From the cell containing the given text, extract its center point as [X, Y] coordinate. 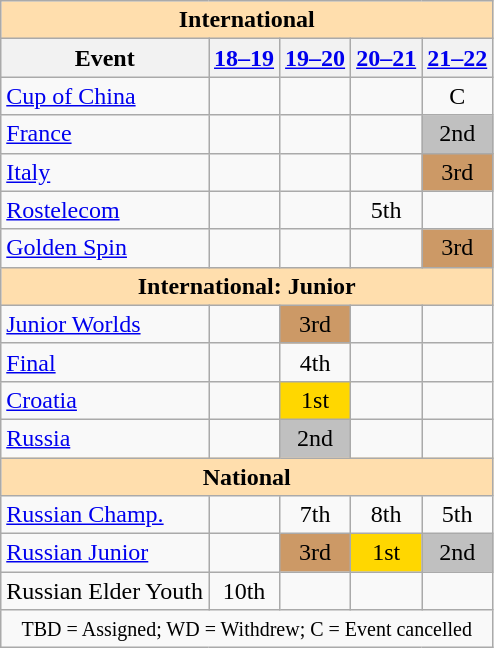
Cup of China [105, 96]
Golden Spin [105, 248]
19–20 [316, 58]
International [247, 20]
Italy [105, 172]
Junior Worlds [105, 324]
Rostelecom [105, 210]
National [247, 477]
18–19 [244, 58]
21–22 [458, 58]
Russian Junior [105, 553]
France [105, 134]
Russian Elder Youth [105, 591]
Russia [105, 438]
10th [244, 591]
Croatia [105, 400]
Russian Champ. [105, 515]
Final [105, 362]
4th [316, 362]
20–21 [386, 58]
C [458, 96]
Event [105, 58]
TBD = Assigned; WD = Withdrew; C = Event cancelled [247, 629]
International: Junior [247, 286]
8th [386, 515]
7th [316, 515]
